Search for the cell housing the specified text and yield its [x, y] center coordinate. 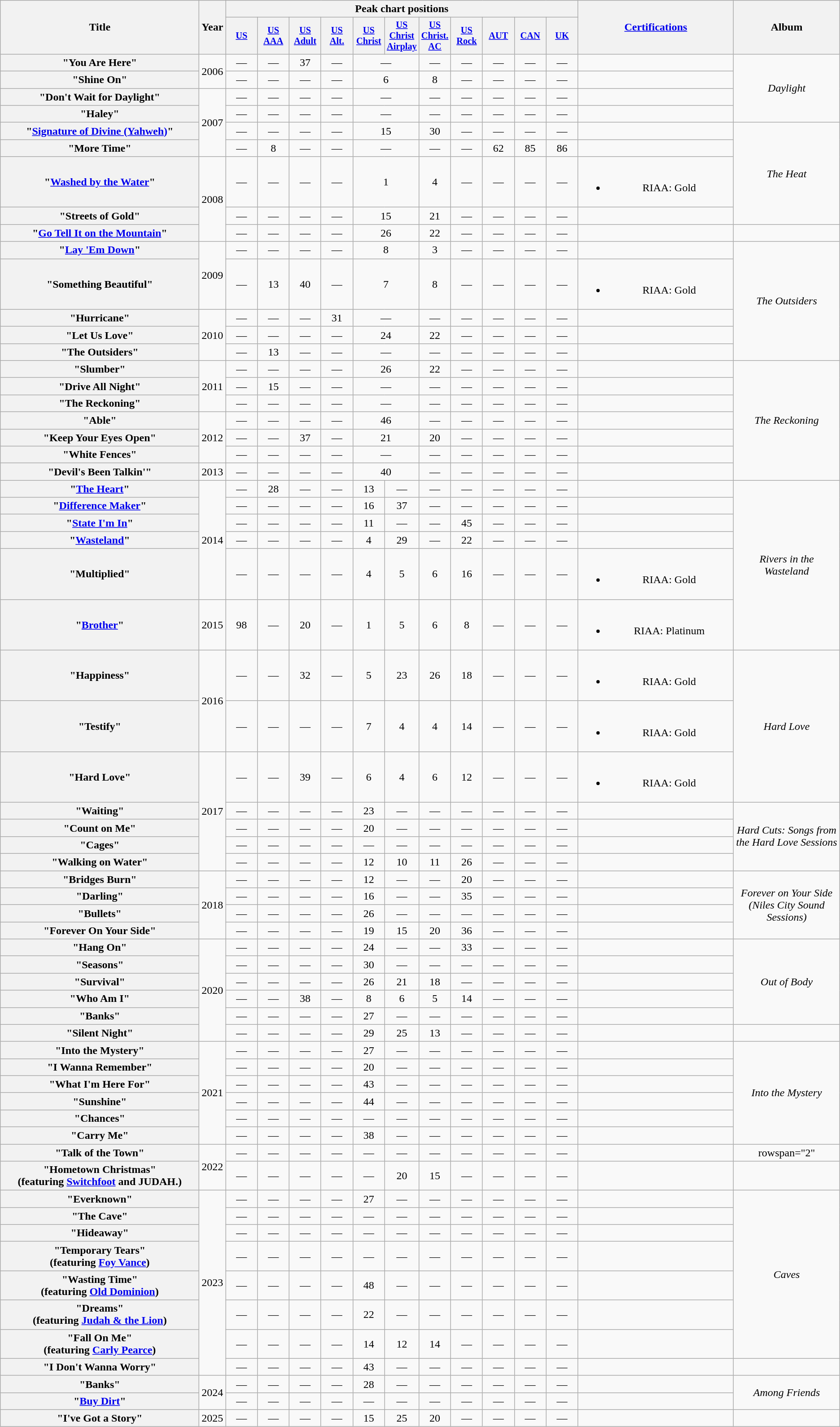
"Multiplied" [100, 574]
"Difference Maker" [100, 506]
2020 [213, 990]
36 [467, 931]
"Haley" [100, 114]
"The Reckoning" [100, 403]
"Bullets" [100, 913]
"Carry Me" [100, 1136]
The Outsiders [787, 301]
Peak chart positions [402, 9]
The Reckoning [787, 420]
"Hard Love" [100, 777]
"Darling" [100, 896]
"Let Us Love" [100, 335]
62 [498, 148]
USAAA [274, 36]
"Don't Wait for Daylight" [100, 97]
35 [467, 896]
"I Don't Wanna Worry" [100, 1367]
2013 [213, 472]
UK [562, 36]
USChrist.AC [435, 36]
"Lay 'Em Down" [100, 250]
46 [386, 421]
Forever on Your Side (Niles City Sound Sessions) [787, 905]
"Washed by the Water" [100, 182]
2009 [213, 276]
AUT [498, 36]
98 [241, 625]
"Waiting" [100, 811]
2016 [213, 701]
"Devil's Been Talkin'" [100, 472]
32 [305, 675]
2018 [213, 905]
"Walking on Water" [100, 862]
31 [337, 318]
"Silent Night" [100, 1033]
CAN [530, 36]
2006 [213, 71]
USAlt. [337, 36]
3 [435, 250]
"I've Got a Story" [100, 1418]
"Chances" [100, 1118]
"Hometown Christmas"(featuring Switchfoot and JUDAH.) [100, 1176]
"Temporary Tears"(featuring Foy Vance) [100, 1256]
Year [213, 27]
US [241, 36]
"Buy Dirt" [100, 1401]
"Streets of Gold" [100, 216]
USRock [467, 36]
2012 [213, 438]
The Heat [787, 173]
Into the Mystery [787, 1093]
"Shine On" [100, 80]
"Hang On" [100, 948]
Rivers in the Wasteland [787, 565]
"Drive All Night" [100, 386]
"Signature of Divine (Yahweh)" [100, 131]
"Everknown" [100, 1199]
"Hurricane" [100, 318]
"Go Tell It on the Mountain" [100, 233]
"Forever On Your Side" [100, 931]
"Sunshine" [100, 1101]
10 [402, 862]
"Talk of the Town" [100, 1153]
Hard Cuts: Songs from the Hard Love Sessions [787, 836]
Title [100, 27]
2011 [213, 386]
USAdult [305, 36]
85 [530, 148]
"What I'm Here For" [100, 1084]
"The Heart" [100, 489]
"Bridges Burn" [100, 879]
2024 [213, 1392]
"More Time" [100, 148]
"The Cave" [100, 1216]
2010 [213, 335]
"Into the Mystery" [100, 1050]
rowspan="2" [787, 1153]
Album [787, 27]
"Slumber" [100, 369]
2008 [213, 199]
"Testify" [100, 726]
"White Fences" [100, 455]
Among Friends [787, 1392]
2022 [213, 1167]
"State I'm In" [100, 523]
33 [467, 948]
"Seasons" [100, 965]
86 [562, 148]
2017 [213, 811]
48 [369, 1286]
2021 [213, 1093]
Out of Body [787, 982]
"Wasteland" [100, 540]
2025 [213, 1418]
"Something Beautiful" [100, 284]
RIAA: Platinum [656, 625]
2023 [213, 1283]
Daylight [787, 88]
"Happiness" [100, 675]
"Wasting Time"(featuring Old Dominion) [100, 1286]
"You Are Here" [100, 62]
"I Wanna Remember" [100, 1067]
2014 [213, 540]
"The Outsiders" [100, 352]
"Dreams"(featuring Judah & the Lion) [100, 1314]
USChrist [369, 36]
"Cages" [100, 845]
"Hideaway" [100, 1233]
Hard Love [787, 726]
19 [369, 931]
"Fall On Me"(featuring Carly Pearce) [100, 1344]
39 [305, 777]
"Survival" [100, 982]
45 [467, 523]
USChristAirplay [402, 36]
"Able" [100, 421]
"Who Am I" [100, 999]
"Brother" [100, 625]
2015 [213, 625]
Certifications [656, 27]
"Keep Your Eyes Open" [100, 438]
2007 [213, 123]
Caves [787, 1274]
"Count on Me" [100, 828]
44 [369, 1101]
